Extract the (x, y) coordinate from the center of the cell holding the provided text.  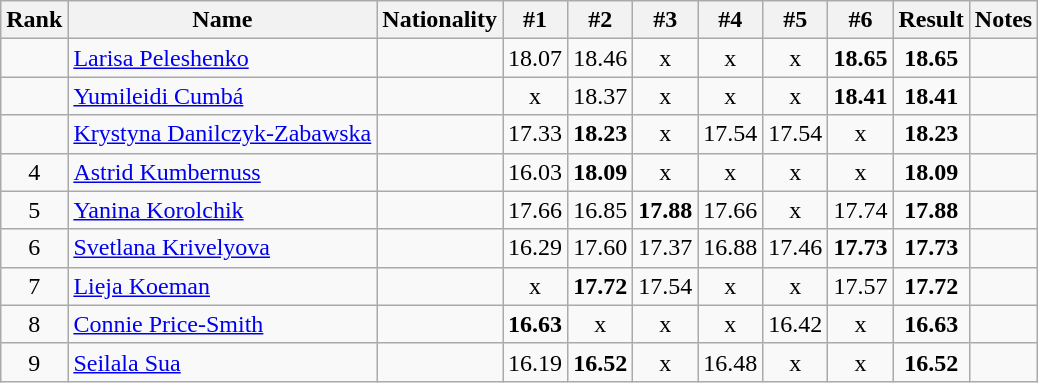
Connie Price-Smith (222, 324)
17.57 (860, 286)
#1 (536, 20)
6 (34, 248)
16.85 (600, 210)
#2 (600, 20)
17.46 (796, 248)
#6 (860, 20)
8 (34, 324)
17.74 (860, 210)
17.33 (536, 134)
Name (222, 20)
Krystyna Danilczyk-Zabawska (222, 134)
7 (34, 286)
Notes (1003, 20)
Yanina Korolchik (222, 210)
16.29 (536, 248)
#5 (796, 20)
5 (34, 210)
Larisa Peleshenko (222, 58)
Result (931, 20)
Svetlana Krivelyova (222, 248)
Astrid Kumbernuss (222, 172)
17.60 (600, 248)
18.37 (600, 96)
4 (34, 172)
16.19 (536, 362)
17.37 (666, 248)
18.46 (600, 58)
16.42 (796, 324)
#4 (730, 20)
16.48 (730, 362)
9 (34, 362)
Rank (34, 20)
Nationality (440, 20)
16.03 (536, 172)
#3 (666, 20)
Lieja Koeman (222, 286)
16.88 (730, 248)
Yumileidi Cumbá (222, 96)
Seilala Sua (222, 362)
18.07 (536, 58)
